Search for the cell housing the specified text and yield its (X, Y) center coordinate. 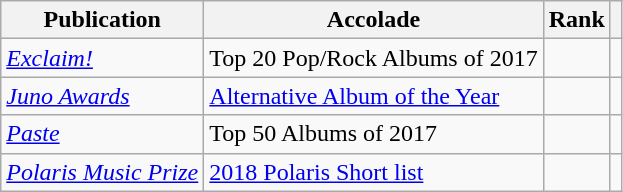
Juno Awards (102, 96)
Paste (102, 134)
Polaris Music Prize (102, 172)
Accolade (374, 20)
Top 20 Pop/Rock Albums of 2017 (374, 58)
2018 Polaris Short list (374, 172)
Exclaim! (102, 58)
Rank (576, 20)
Alternative Album of the Year (374, 96)
Publication (102, 20)
Top 50 Albums of 2017 (374, 134)
